Return [X, Y] of the center of cell containing provided text 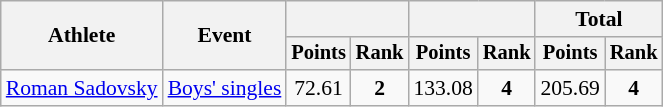
Event [225, 36]
Total [598, 19]
205.69 [570, 88]
Boys' singles [225, 88]
2 [380, 88]
72.61 [318, 88]
Athlete [82, 36]
Roman Sadovsky [82, 88]
133.08 [442, 88]
